Capture the cell that displays the provided text and extract its [x, y] central coordinate. 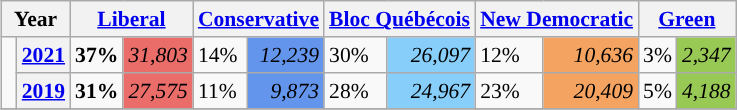
12,239 [286, 55]
30% [356, 55]
2019 [44, 91]
Liberal [132, 19]
20,409 [590, 91]
3% [658, 55]
28% [356, 91]
12% [509, 55]
4,188 [706, 91]
27,575 [158, 91]
31% [96, 91]
24,967 [431, 91]
23% [509, 91]
Conservative [258, 19]
2021 [44, 55]
11% [220, 91]
2,347 [706, 55]
Green [687, 19]
New Democratic [556, 19]
5% [658, 91]
Year [36, 19]
26,097 [431, 55]
14% [220, 55]
37% [96, 55]
10,636 [590, 55]
31,803 [158, 55]
9,873 [286, 91]
Bloc Québécois [400, 19]
